Search for the cell housing the specified text and yield its [X, Y] center coordinate. 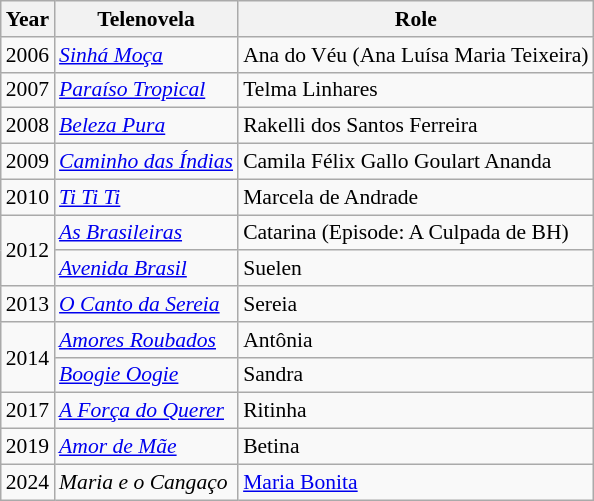
Ana do Véu (Ana Luísa Maria Teixeira) [416, 55]
2009 [28, 162]
Antônia [416, 340]
Sandra [416, 375]
Ti Ti Ti [146, 197]
Amor de Mãe [146, 447]
Avenida Brasil [146, 269]
Marcela de Andrade [416, 197]
2010 [28, 197]
Sinhá Moça [146, 55]
O Canto da Sereia [146, 304]
2019 [28, 447]
2012 [28, 250]
Paraíso Tropical [146, 90]
Maria e o Cangaço [146, 482]
Rakelli dos Santos Ferreira [416, 126]
A Força do Querer [146, 411]
Beleza Pura [146, 126]
Role [416, 19]
2013 [28, 304]
2014 [28, 358]
Telma Linhares [416, 90]
Maria Bonita [416, 482]
Sereia [416, 304]
Boogie Oogie [146, 375]
Betina [416, 447]
Ritinha [416, 411]
Amores Roubados [146, 340]
2008 [28, 126]
2017 [28, 411]
As Brasileiras [146, 233]
Suelen [416, 269]
Catarina (Episode: A Culpada de BH) [416, 233]
2024 [28, 482]
Camila Félix Gallo Goulart Ananda [416, 162]
2006 [28, 55]
Year [28, 19]
Caminho das Índias [146, 162]
Telenovela [146, 19]
2007 [28, 90]
